Capture the cell that displays the provided text and extract its [x, y] central coordinate. 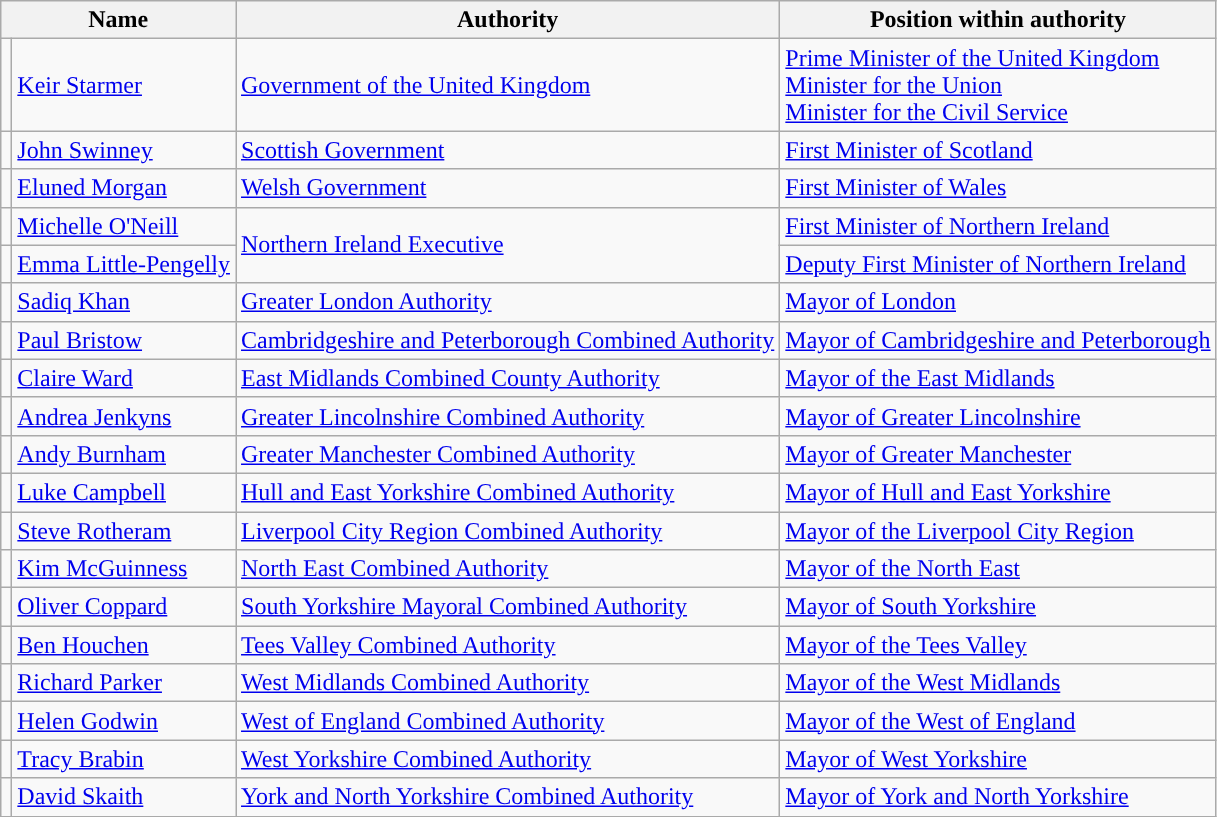
First Minister of Wales [998, 188]
First Minister of Northern Ireland [998, 226]
Paul Bristow [124, 340]
North East Combined Authority [508, 569]
Mayor of the East Midlands [998, 378]
Hull and East Yorkshire Combined Authority [508, 492]
West of England Combined Authority [508, 721]
Mayor of the Tees Valley [998, 645]
East Midlands Combined County Authority [508, 378]
Michelle O'Neill [124, 226]
Mayor of Greater Lincolnshire [998, 416]
Greater Manchester Combined Authority [508, 454]
John Swinney [124, 150]
Sadiq Khan [124, 302]
Mayor of the West of England [998, 721]
Mayor of Greater Manchester [998, 454]
Greater London Authority [508, 302]
Steve Rotheram [124, 531]
Richard Parker [124, 683]
West Midlands Combined Authority [508, 683]
Mayor of West Yorkshire [998, 759]
Position within authority [998, 20]
Welsh Government [508, 188]
Mayor of London [998, 302]
York and North Yorkshire Combined Authority [508, 797]
Claire Ward [124, 378]
Prime Minister of the United KingdomMinister for the UnionMinister for the Civil Service [998, 85]
Government of the United Kingdom [508, 85]
Mayor of the Liverpool City Region [998, 531]
Deputy First Minister of Northern Ireland [998, 264]
First Minister of Scotland [998, 150]
Oliver Coppard [124, 607]
Authority [508, 20]
West Yorkshire Combined Authority [508, 759]
Ben Houchen [124, 645]
Mayor of Hull and East Yorkshire [998, 492]
Tees Valley Combined Authority [508, 645]
Helen Godwin [124, 721]
Scottish Government [508, 150]
Greater Lincolnshire Combined Authority [508, 416]
Andrea Jenkyns [124, 416]
Luke Campbell [124, 492]
Emma Little-Pengelly [124, 264]
Keir Starmer [124, 85]
Andy Burnham [124, 454]
David Skaith [124, 797]
Mayor of Cambridgeshire and Peterborough [998, 340]
Liverpool City Region Combined Authority [508, 531]
Kim McGuinness [124, 569]
Northern Ireland Executive [508, 245]
Mayor of South Yorkshire [998, 607]
Cambridgeshire and Peterborough Combined Authority [508, 340]
Mayor of the North East [998, 569]
Mayor of York and North Yorkshire [998, 797]
South Yorkshire Mayoral Combined Authority [508, 607]
Mayor of the West Midlands [998, 683]
Eluned Morgan [124, 188]
Tracy Brabin [124, 759]
Name [118, 20]
